Return the [X, Y] coordinate for the center point of the cell that contains the specified text.  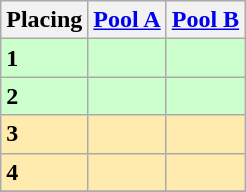
1 [44, 58]
4 [44, 172]
3 [44, 134]
Placing [44, 20]
2 [44, 96]
Pool B [205, 20]
Pool A [127, 20]
